Identify which cell holds the provided text, then report its [X, Y] central coordinate. 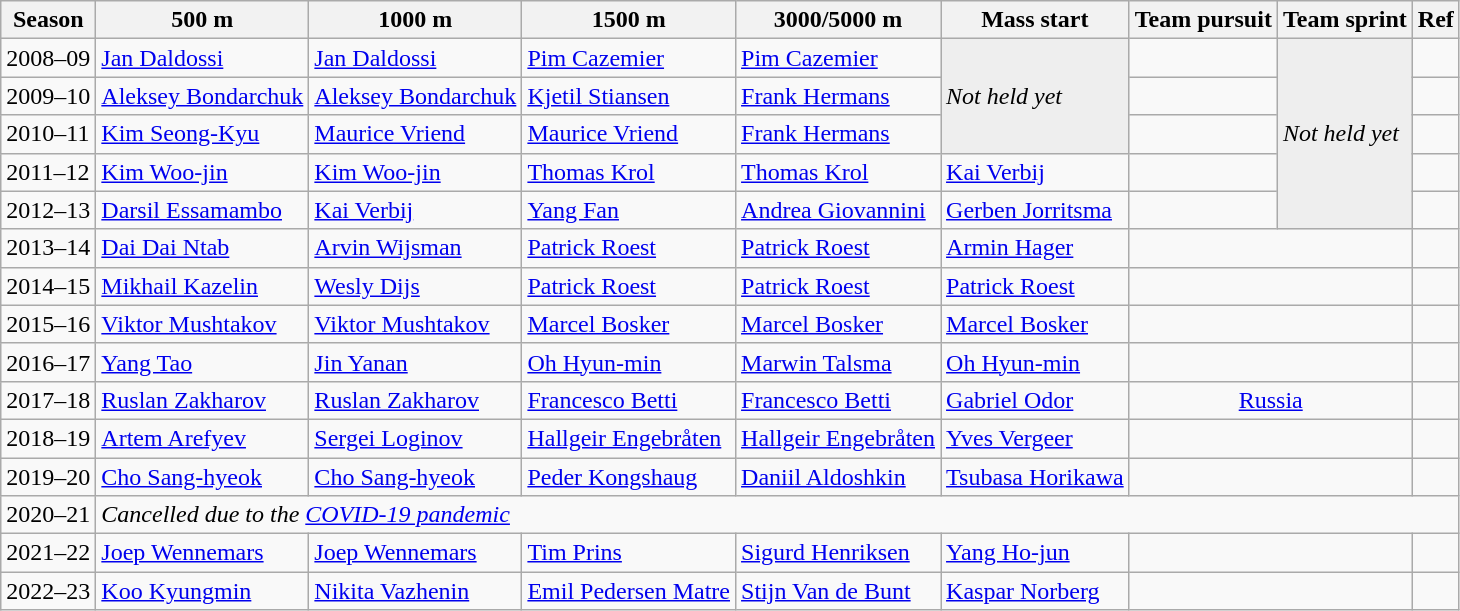
500 m [202, 20]
2013–14 [48, 248]
Team sprint [1344, 20]
2017–18 [48, 400]
Wesly Dijs [416, 286]
Kjetil Stiansen [629, 96]
Stijn Van de Bunt [838, 591]
2010–11 [48, 134]
Gabriel Odor [1036, 400]
Team pursuit [1203, 20]
Season [48, 20]
2014–15 [48, 286]
Emil Pedersen Matre [629, 591]
3000/5000 m [838, 20]
Sergei Loginov [416, 438]
Kim Seong-Kyu [202, 134]
Artem Arefyev [202, 438]
Tim Prins [629, 553]
Marwin Talsma [838, 362]
Sigurd Henriksen [838, 553]
Jin Yanan [416, 362]
Yang Tao [202, 362]
Andrea Giovannini [838, 210]
Mikhail Kazelin [202, 286]
Yves Vergeer [1036, 438]
1000 m [416, 20]
Koo Kyungmin [202, 591]
Gerben Jorritsma [1036, 210]
2016–17 [48, 362]
Tsubasa Horikawa [1036, 477]
2018–19 [48, 438]
2020–21 [48, 515]
Nikita Vazhenin [416, 591]
Armin Hager [1036, 248]
2022–23 [48, 591]
Arvin Wijsman [416, 248]
Daniil Aldoshkin [838, 477]
Dai Dai Ntab [202, 248]
Peder Kongshaug [629, 477]
Yang Fan [629, 210]
Russia [1270, 400]
2008–09 [48, 58]
2015–16 [48, 324]
Mass start [1036, 20]
2012–13 [48, 210]
2021–22 [48, 553]
2019–20 [48, 477]
1500 m [629, 20]
2011–12 [48, 172]
2009–10 [48, 96]
Ref [1436, 20]
Darsil Essamambo [202, 210]
Kaspar Norberg [1036, 591]
Cancelled due to the COVID-19 pandemic [778, 515]
Yang Ho-jun [1036, 553]
